Locate the cell with the specified text and output its [x, y] center coordinate. 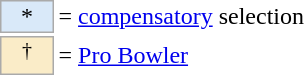
† [27, 56]
* [27, 16]
